Output the (x, y) coordinate of the center of the cell containing the given text.  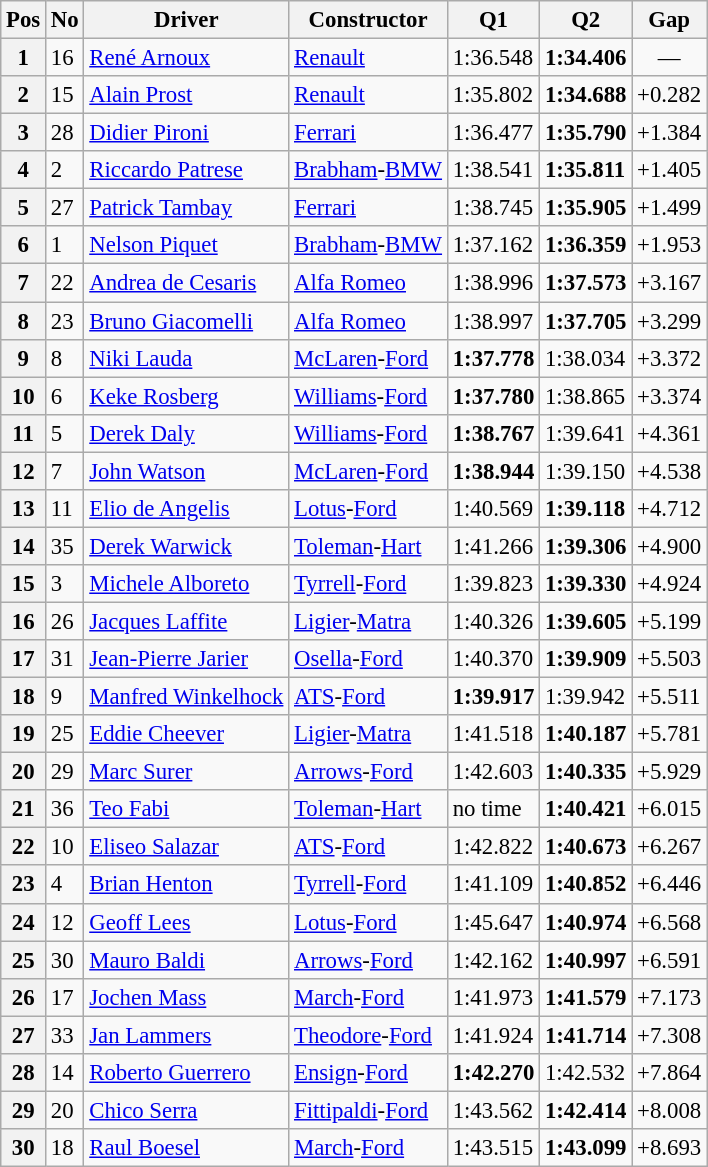
Keke Rosberg (186, 396)
1:43.562 (493, 1110)
1:39.641 (586, 433)
+5.781 (670, 734)
— (670, 58)
1:41.109 (493, 885)
+1.405 (670, 170)
Alain Prost (186, 95)
1:37.573 (586, 283)
Constructor (368, 20)
1:39.823 (493, 584)
+5.199 (670, 621)
+6.267 (670, 847)
1:38.767 (493, 433)
1:40.852 (586, 885)
René Arnoux (186, 58)
+6.446 (670, 885)
1:39.306 (586, 546)
1:38.997 (493, 321)
1:37.705 (586, 321)
36 (65, 809)
Osella-Ford (368, 659)
1:40.673 (586, 847)
1:37.778 (493, 358)
Q1 (493, 20)
Niki Lauda (186, 358)
1:39.942 (586, 697)
Jan Lammers (186, 1035)
+7.864 (670, 1073)
19 (24, 734)
Geoff Lees (186, 922)
1:42.162 (493, 960)
1:35.905 (586, 208)
1:40.974 (586, 922)
1:43.515 (493, 1148)
+6.015 (670, 809)
Derek Warwick (186, 546)
Marc Surer (186, 772)
Manfred Winkelhock (186, 697)
+1.953 (670, 245)
+4.361 (670, 433)
1:41.518 (493, 734)
1:37.780 (493, 396)
+5.929 (670, 772)
35 (65, 546)
1:40.326 (493, 621)
Fittipaldi-Ford (368, 1110)
1:38.034 (586, 358)
Bruno Giacomelli (186, 321)
1:38.745 (493, 208)
No (65, 20)
Driver (186, 20)
Elio de Angelis (186, 509)
+6.591 (670, 960)
+7.173 (670, 997)
+5.503 (670, 659)
1:36.548 (493, 58)
Nelson Piquet (186, 245)
Mauro Baldi (186, 960)
1:39.909 (586, 659)
+5.511 (670, 697)
+0.282 (670, 95)
1:40.370 (493, 659)
Q2 (586, 20)
Brian Henton (186, 885)
+1.499 (670, 208)
31 (65, 659)
1:34.688 (586, 95)
Patrick Tambay (186, 208)
1:41.924 (493, 1035)
+3.299 (670, 321)
1:38.944 (493, 471)
24 (24, 922)
Jochen Mass (186, 997)
+8.693 (670, 1148)
Pos (24, 20)
Teo Fabi (186, 809)
1:40.997 (586, 960)
Jean-Pierre Jarier (186, 659)
no time (493, 809)
1:39.605 (586, 621)
1:40.335 (586, 772)
1:36.359 (586, 245)
1:35.802 (493, 95)
1:35.811 (586, 170)
1:37.162 (493, 245)
1:42.532 (586, 1073)
1:41.266 (493, 546)
Riccardo Patrese (186, 170)
Roberto Guerrero (186, 1073)
+8.008 (670, 1110)
1:38.541 (493, 170)
1:39.150 (586, 471)
1:45.647 (493, 922)
1:39.330 (586, 584)
1:35.790 (586, 133)
1:42.822 (493, 847)
Gap (670, 20)
+4.900 (670, 546)
+6.568 (670, 922)
Ensign-Ford (368, 1073)
Theodore-Ford (368, 1035)
+3.374 (670, 396)
1:39.917 (493, 697)
1:42.270 (493, 1073)
1:41.973 (493, 997)
+3.372 (670, 358)
1:38.996 (493, 283)
+4.712 (670, 509)
1:41.579 (586, 997)
33 (65, 1035)
13 (24, 509)
1:36.477 (493, 133)
1:42.603 (493, 772)
1:41.714 (586, 1035)
1:34.406 (586, 58)
Didier Pironi (186, 133)
1:40.187 (586, 734)
Jacques Laffite (186, 621)
1:40.569 (493, 509)
+7.308 (670, 1035)
1:42.414 (586, 1110)
+4.924 (670, 584)
Eliseo Salazar (186, 847)
1:38.865 (586, 396)
Andrea de Cesaris (186, 283)
+4.538 (670, 471)
Eddie Cheever (186, 734)
+1.384 (670, 133)
21 (24, 809)
Chico Serra (186, 1110)
+3.167 (670, 283)
1:40.421 (586, 809)
Raul Boesel (186, 1148)
Derek Daly (186, 433)
1:39.118 (586, 509)
1:43.099 (586, 1148)
John Watson (186, 471)
Michele Alboreto (186, 584)
